Detect which cell encompasses the target text, then output its (x, y) center coordinate. 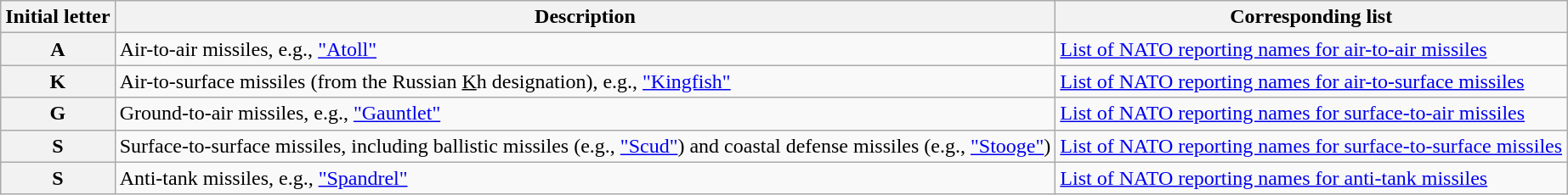
Description (585, 17)
Surface-to-surface missiles, including ballistic missiles (e.g., "Scud") and coastal defense missiles (e.g., "Stooge") (585, 146)
Air-to-surface missiles (from the Russian Kh designation), e.g., "Kingfish" (585, 81)
Ground-to-air missiles, e.g., "Gauntlet" (585, 114)
Anti-tank missiles, e.g., "Spandrel" (585, 178)
List of NATO reporting names for anti-tank missiles (1311, 178)
Air-to-air missiles, e.g., "Atoll" (585, 49)
K (58, 81)
G (58, 114)
A (58, 49)
Corresponding list (1311, 17)
List of NATO reporting names for surface-to-surface missiles (1311, 146)
List of NATO reporting names for surface-to-air missiles (1311, 114)
Initial letter (58, 17)
List of NATO reporting names for air-to-air missiles (1311, 49)
List of NATO reporting names for air-to-surface missiles (1311, 81)
